Identify which cell holds the provided text, then report its (x, y) central coordinate. 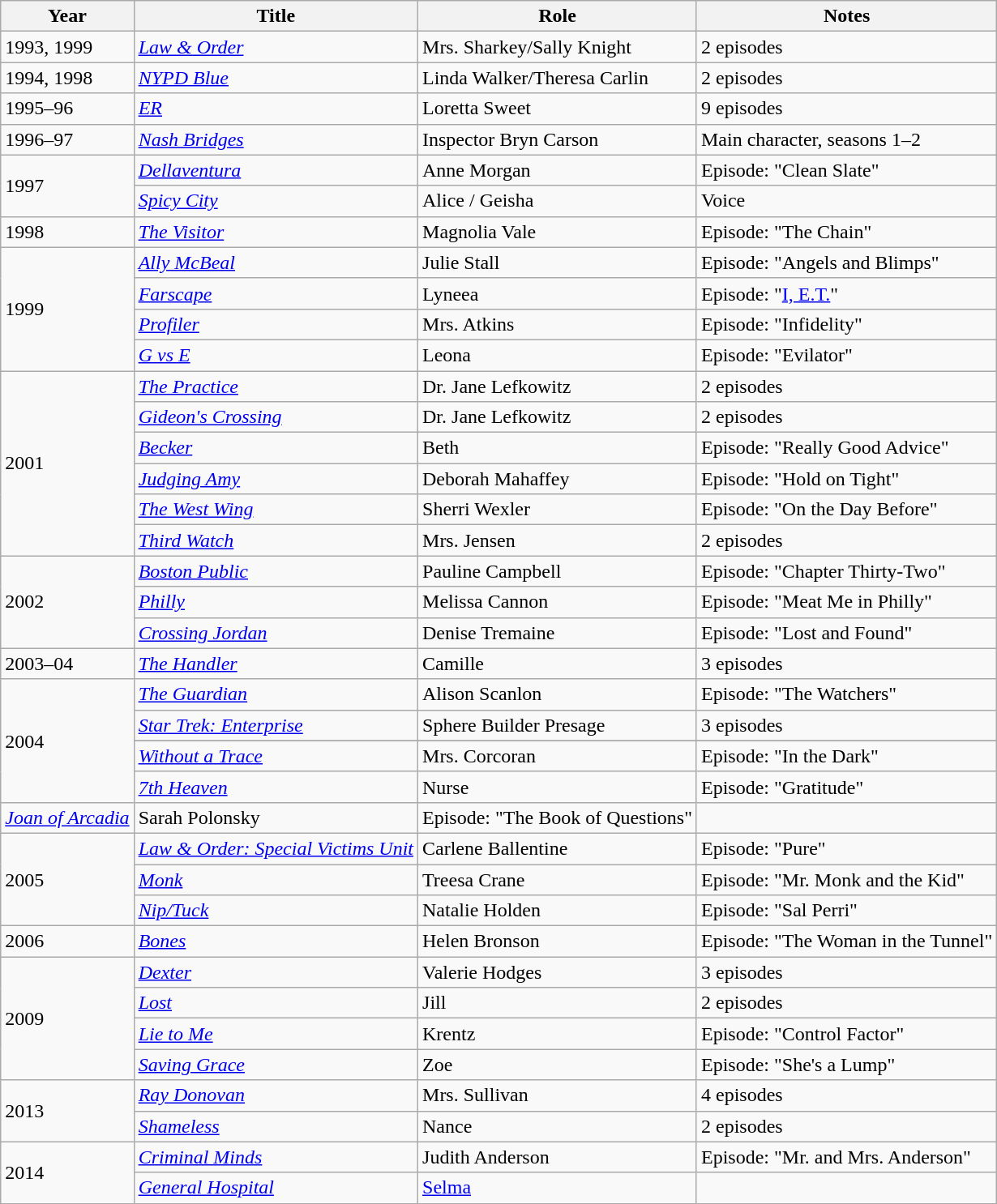
Magnolia Vale (558, 232)
Carlene Ballentine (558, 848)
Alice / Geisha (558, 201)
Episode: "On the Day Before" (846, 510)
1995–96 (67, 109)
General Hospital (276, 1188)
Ally McBeal (276, 263)
Sphere Builder Presage (558, 725)
Farscape (276, 293)
1999 (67, 309)
2004 (67, 741)
Melissa Cannon (558, 602)
Leona (558, 355)
Law & Order (276, 47)
Third Watch (276, 540)
Linda Walker/Theresa Carlin (558, 78)
2013 (67, 1111)
Philly (276, 602)
1994, 1998 (67, 78)
Criminal Minds (276, 1157)
Episode: "Clean Slate" (846, 170)
Deborah Mahaffey (558, 479)
Year (67, 16)
Episode: "Gratitude" (846, 787)
Natalie Holden (558, 911)
Saving Grace (276, 1065)
Alison Scanlon (558, 694)
Notes (846, 16)
Becker (276, 448)
Episode: "In the Dark" (846, 756)
Gideon's Crossing (276, 417)
Episode: "Mr. and Mrs. Anderson" (846, 1157)
The Visitor (276, 232)
Denise Tremaine (558, 633)
G vs E (276, 355)
1998 (67, 232)
Treesa Crane (558, 879)
Monk (276, 879)
Judging Amy (276, 479)
Joan of Arcadia (67, 818)
Bones (276, 941)
Episode: "Angels and Blimps" (846, 263)
Ray Donovan (276, 1095)
Nash Bridges (276, 139)
Episode: "The Chain" (846, 232)
Crossing Jordan (276, 633)
The Practice (276, 386)
Mrs. Sullivan (558, 1095)
Title (276, 16)
Profiler (276, 324)
Episode: "Infidelity" (846, 324)
9 episodes (846, 109)
Episode: "Control Factor" (846, 1034)
2002 (67, 602)
The West Wing (276, 510)
2009 (67, 1018)
Dellaventura (276, 170)
Episode: "Meat Me in Philly" (846, 602)
Episode: "The Watchers" (846, 694)
Jill (558, 1003)
Sarah Polonsky (276, 818)
Selma (558, 1188)
Voice (846, 201)
Mrs. Atkins (558, 324)
Inspector Bryn Carson (558, 139)
Nip/Tuck (276, 911)
Lost (276, 1003)
Role (558, 16)
NYPD Blue (276, 78)
The Handler (276, 664)
Zoe (558, 1065)
2001 (67, 463)
Krentz (558, 1034)
Mrs. Jensen (558, 540)
2006 (67, 941)
Episode: "Lost and Found" (846, 633)
Shameless (276, 1126)
1997 (67, 186)
Episode: "I, E.T." (846, 293)
Dexter (276, 972)
Episode: "Hold on Tight" (846, 479)
2005 (67, 879)
Camille (558, 664)
Episode: "The Book of Questions" (558, 818)
Without a Trace (276, 756)
1993, 1999 (67, 47)
Boston Public (276, 571)
4 episodes (846, 1095)
Episode: "Sal Perri" (846, 911)
The Guardian (276, 694)
Episode: "Evilator" (846, 355)
Anne Morgan (558, 170)
2003–04 (67, 664)
ER (276, 109)
Star Trek: Enterprise (276, 725)
Mrs. Sharkey/Sally Knight (558, 47)
Law & Order: Special Victims Unit (276, 848)
Pauline Campbell (558, 571)
Lie to Me (276, 1034)
Beth (558, 448)
Loretta Sweet (558, 109)
Spicy City (276, 201)
Episode: "Mr. Monk and the Kid" (846, 879)
Sherri Wexler (558, 510)
Episode: "She's a Lump" (846, 1065)
7th Heaven (276, 787)
Helen Bronson (558, 941)
Nance (558, 1126)
Mrs. Corcoran (558, 756)
Episode: "Really Good Advice" (846, 448)
Judith Anderson (558, 1157)
Valerie Hodges (558, 972)
1996–97 (67, 139)
Lyneea (558, 293)
Nurse (558, 787)
2014 (67, 1172)
Episode: "The Woman in the Tunnel" (846, 941)
Main character, seasons 1–2 (846, 139)
Episode: "Pure" (846, 848)
Episode: "Chapter Thirty-Two" (846, 571)
Julie Stall (558, 263)
